Output the [X, Y] coordinate of the center of the cell containing the given text.  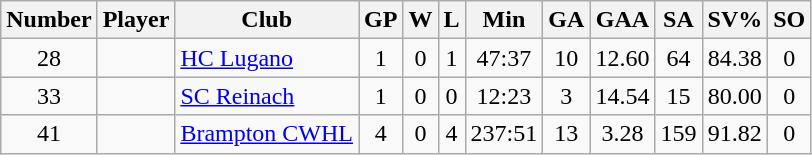
Club [267, 20]
237:51 [504, 134]
Number [49, 20]
SV% [735, 20]
159 [678, 134]
13 [566, 134]
HC Lugano [267, 58]
SO [790, 20]
10 [566, 58]
64 [678, 58]
41 [49, 134]
84.38 [735, 58]
SA [678, 20]
33 [49, 96]
3.28 [622, 134]
Player [136, 20]
91.82 [735, 134]
14.54 [622, 96]
W [420, 20]
GP [381, 20]
28 [49, 58]
Brampton CWHL [267, 134]
12:23 [504, 96]
L [452, 20]
SC Reinach [267, 96]
GA [566, 20]
3 [566, 96]
80.00 [735, 96]
12.60 [622, 58]
47:37 [504, 58]
GAA [622, 20]
15 [678, 96]
Min [504, 20]
